Locate the cell with the specified text and output its (x, y) center coordinate. 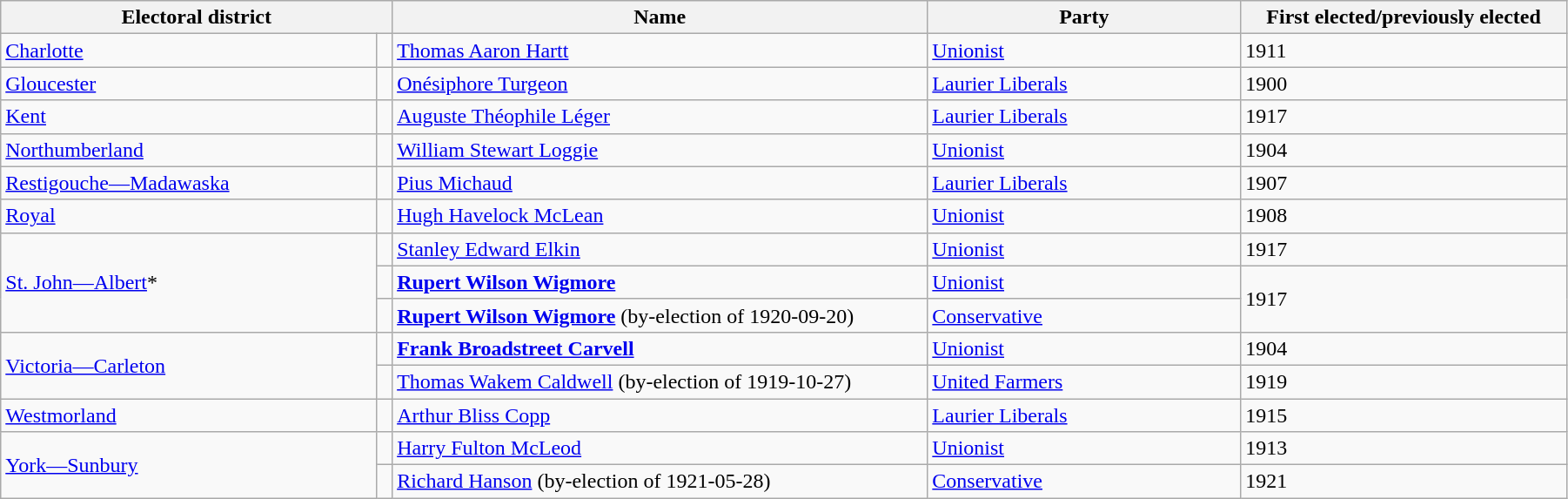
1921 (1404, 482)
Party (1084, 17)
Rupert Wilson Wigmore (660, 282)
Name (660, 17)
Hugh Havelock McLean (660, 216)
First elected/previously elected (1404, 17)
Electoral district (197, 17)
Harry Fulton McLeod (660, 448)
Westmorland (189, 415)
Northumberland (189, 150)
Thomas Aaron Hartt (660, 51)
York—Sunbury (189, 465)
Kent (189, 117)
Pius Michaud (660, 183)
Gloucester (189, 84)
Stanley Edward Elkin (660, 249)
Frank Broadstreet Carvell (660, 348)
1915 (1404, 415)
Arthur Bliss Copp (660, 415)
1908 (1404, 216)
Restigouche—Madawaska (189, 183)
William Stewart Loggie (660, 150)
Rupert Wilson Wigmore (by-election of 1920-09-20) (660, 315)
1919 (1404, 381)
1907 (1404, 183)
Royal (189, 216)
Thomas Wakem Caldwell (by-election of 1919-10-27) (660, 381)
1913 (1404, 448)
1911 (1404, 51)
Charlotte (189, 51)
Richard Hanson (by-election of 1921-05-28) (660, 482)
Auguste Théophile Léger (660, 117)
St. John—Albert* (189, 282)
1900 (1404, 84)
Victoria—Carleton (189, 365)
United Farmers (1084, 381)
Onésiphore Turgeon (660, 84)
